Extract the (x, y) coordinate from the center of the cell holding the provided text.  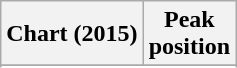
Chart (2015) (72, 34)
Peakposition (189, 34)
